For the text-containing cell, return its midpoint in [X, Y] coordinate format. 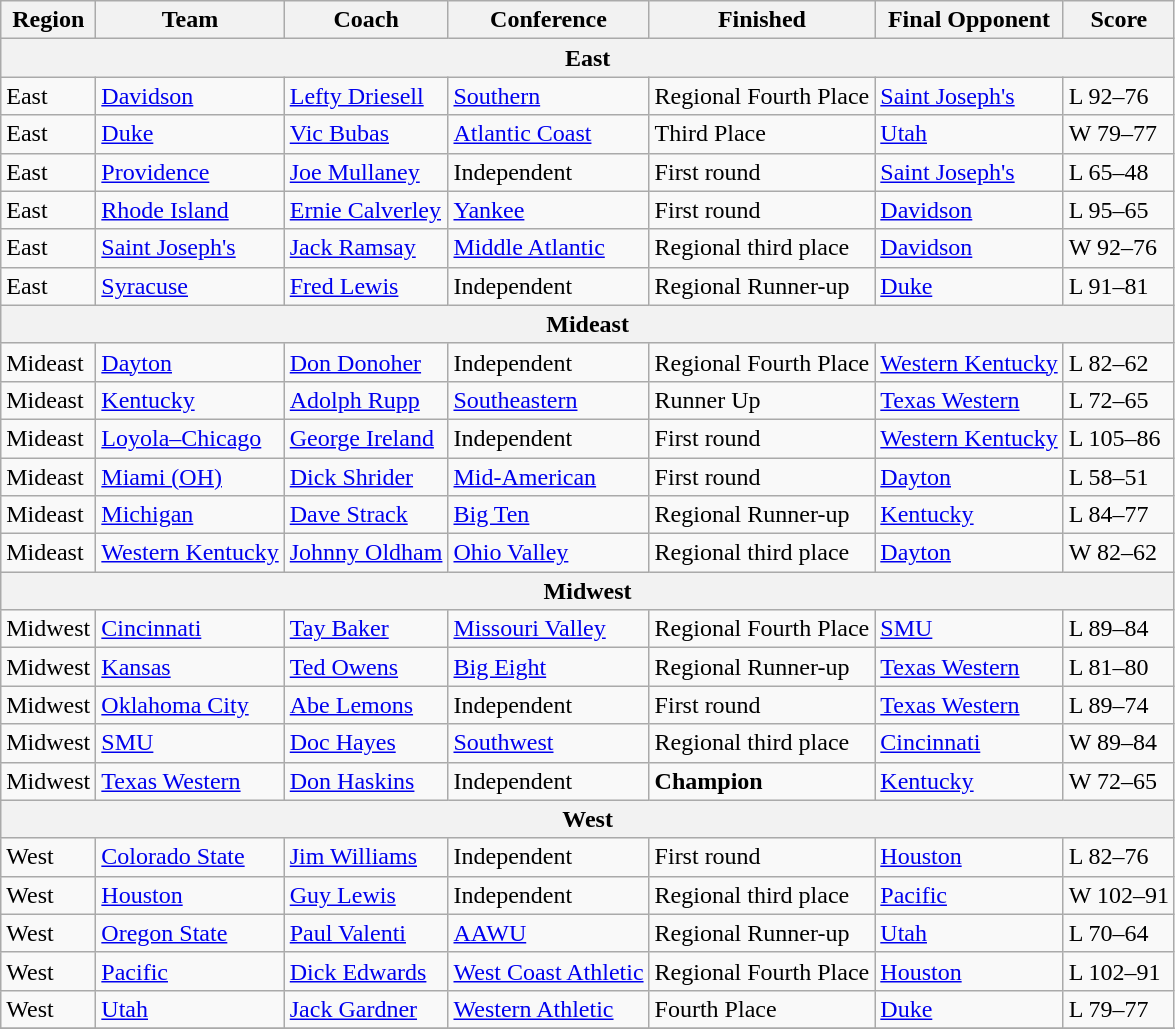
Doc Hayes [366, 743]
Ohio Valley [548, 553]
Paul Valenti [366, 933]
L 81–80 [1118, 667]
Fred Lewis [366, 286]
Don Haskins [366, 781]
W 92–76 [1118, 248]
Western Athletic [548, 1009]
Dick Edwards [366, 971]
L 84–77 [1118, 515]
Team [190, 20]
Dick Shrider [366, 477]
Colorado State [190, 857]
L 65–48 [1118, 172]
L 70–64 [1118, 933]
Jim Williams [366, 857]
Joe Mullaney [366, 172]
Providence [190, 172]
Conference [548, 20]
Loyola–Chicago [190, 438]
Runner Up [762, 400]
Jack Gardner [366, 1009]
Score [1118, 20]
L 82–62 [1118, 362]
Champion [762, 781]
Mid-American [548, 477]
AAWU [548, 933]
Miami (OH) [190, 477]
L 82–76 [1118, 857]
Tay Baker [366, 629]
W 102–91 [1118, 895]
Coach [366, 20]
Southern [548, 96]
Jack Ramsay [366, 248]
Southwest [548, 743]
L 89–74 [1118, 705]
Third Place [762, 134]
L 92–76 [1118, 96]
Ted Owens [366, 667]
Guy Lewis [366, 895]
Oklahoma City [190, 705]
W 79–77 [1118, 134]
Rhode Island [190, 210]
Fourth Place [762, 1009]
L 72–65 [1118, 400]
Vic Bubas [366, 134]
W 82–62 [1118, 553]
L 102–91 [1118, 971]
Big Eight [548, 667]
L 58–51 [1118, 477]
Syracuse [190, 286]
Lefty Driesell [366, 96]
Adolph Rupp [366, 400]
Michigan [190, 515]
L 89–84 [1118, 629]
Middle Atlantic [548, 248]
Oregon State [190, 933]
W 72–65 [1118, 781]
Missouri Valley [548, 629]
Final Opponent [969, 20]
L 95–65 [1118, 210]
Abe Lemons [366, 705]
Region [48, 20]
Big Ten [548, 515]
Ernie Calverley [366, 210]
Atlantic Coast [548, 134]
Finished [762, 20]
W 89–84 [1118, 743]
L 91–81 [1118, 286]
Johnny Oldham [366, 553]
Don Donoher [366, 362]
West Coast Athletic [548, 971]
Dave Strack [366, 515]
Southeastern [548, 400]
Yankee [548, 210]
L 105–86 [1118, 438]
George Ireland [366, 438]
L 79–77 [1118, 1009]
Kansas [190, 667]
